Scan for the cell matching the given text and deliver its (X, Y) coordinate at center. 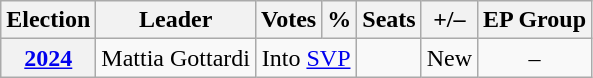
2024 (48, 58)
Into SVP (306, 58)
Election (48, 20)
% (340, 20)
+/– (449, 20)
Seats (389, 20)
Leader (176, 20)
New (449, 58)
Votes (289, 20)
– (535, 58)
Mattia Gottardi (176, 58)
EP Group (535, 20)
